Search for the cell housing the specified text and yield its (X, Y) center coordinate. 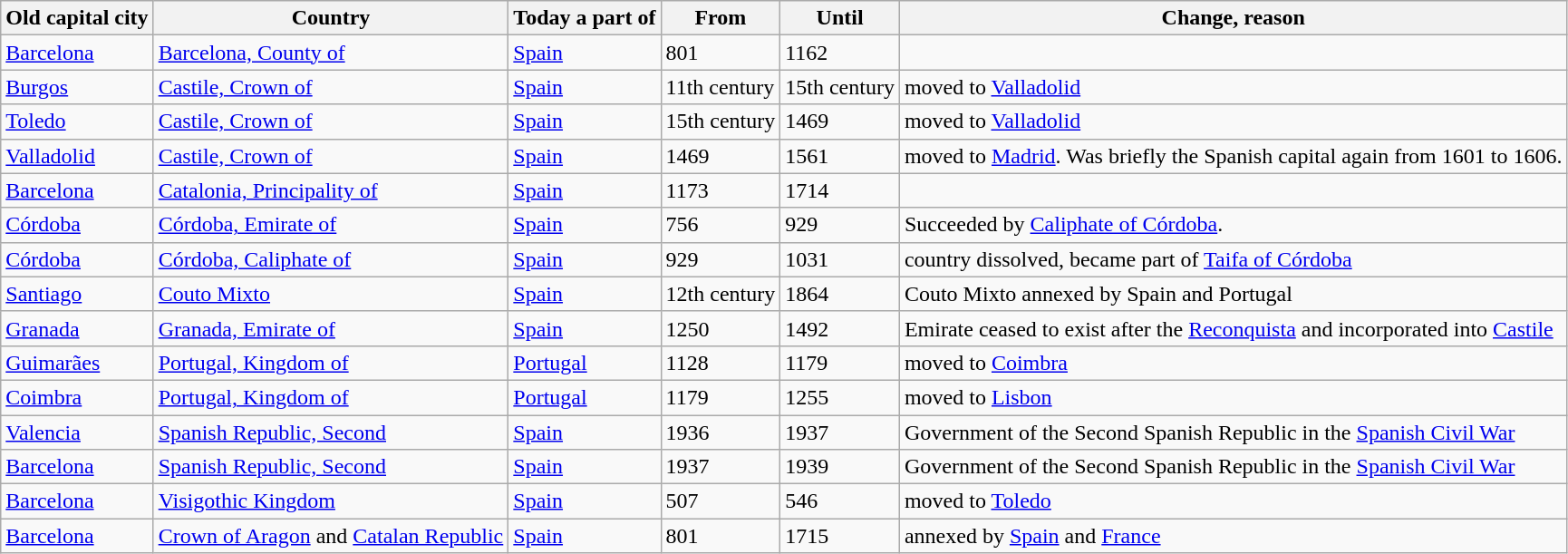
Valencia (77, 433)
1561 (840, 156)
Couto Mixto (331, 294)
Until (840, 18)
moved to Lisbon (1233, 397)
From (721, 18)
1864 (840, 294)
Emirate ceased to exist after the Reconquista and incorporated into Castile (1233, 328)
Catalonia, Principality of (331, 190)
1173 (721, 190)
moved to Madrid. Was briefly the Spanish capital again from 1601 to 1606. (1233, 156)
Couto Mixto annexed by Spain and Portugal (1233, 294)
Visigothic Kingdom (331, 501)
Country (331, 18)
Coimbra (77, 397)
Burgos (77, 87)
507 (721, 501)
Succeeded by Caliphate of Córdoba. (1233, 225)
1162 (840, 53)
546 (840, 501)
756 (721, 225)
1715 (840, 536)
Crown of Aragon and Catalan Republic (331, 536)
1936 (721, 433)
country dissolved, became part of Taifa of Córdoba (1233, 259)
Granada (77, 328)
Guimarães (77, 363)
1939 (840, 467)
annexed by Spain and France (1233, 536)
Granada, Emirate of (331, 328)
12th century (721, 294)
1250 (721, 328)
Toledo (77, 121)
1128 (721, 363)
Valladolid (77, 156)
moved to Coimbra (1233, 363)
1492 (840, 328)
Today a part of (585, 18)
1255 (840, 397)
moved to Toledo (1233, 501)
1031 (840, 259)
Córdoba, Caliphate of (331, 259)
Barcelona, County of (331, 53)
Change, reason (1233, 18)
Santiago (77, 294)
Old capital city (77, 18)
1714 (840, 190)
11th century (721, 87)
Córdoba, Emirate of (331, 225)
